Output the (x, y) coordinate of the center of the cell containing the given text.  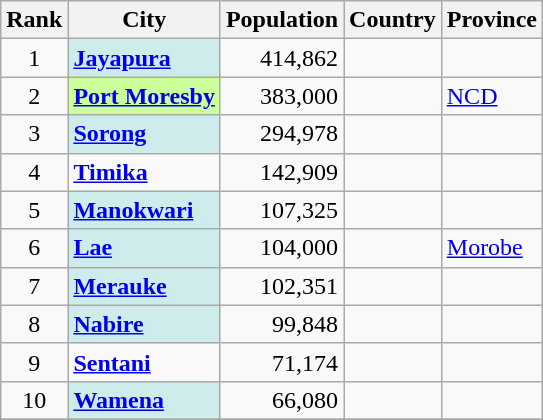
Sentani (144, 362)
Nabire (144, 324)
71,174 (282, 362)
Country (393, 20)
104,000 (282, 248)
NCD (492, 96)
414,862 (282, 58)
Port Moresby (144, 96)
6 (34, 248)
102,351 (282, 286)
Sorong (144, 134)
66,080 (282, 400)
Rank (34, 20)
City (144, 20)
99,848 (282, 324)
2 (34, 96)
9 (34, 362)
Lae (144, 248)
107,325 (282, 210)
Manokwari (144, 210)
Population (282, 20)
Wamena (144, 400)
383,000 (282, 96)
4 (34, 172)
1 (34, 58)
Morobe (492, 248)
3 (34, 134)
294,978 (282, 134)
8 (34, 324)
Timika (144, 172)
10 (34, 400)
7 (34, 286)
Jayapura (144, 58)
Merauke (144, 286)
5 (34, 210)
142,909 (282, 172)
Province (492, 20)
